Return the [X, Y] coordinate for the center point of the cell that contains the specified text.  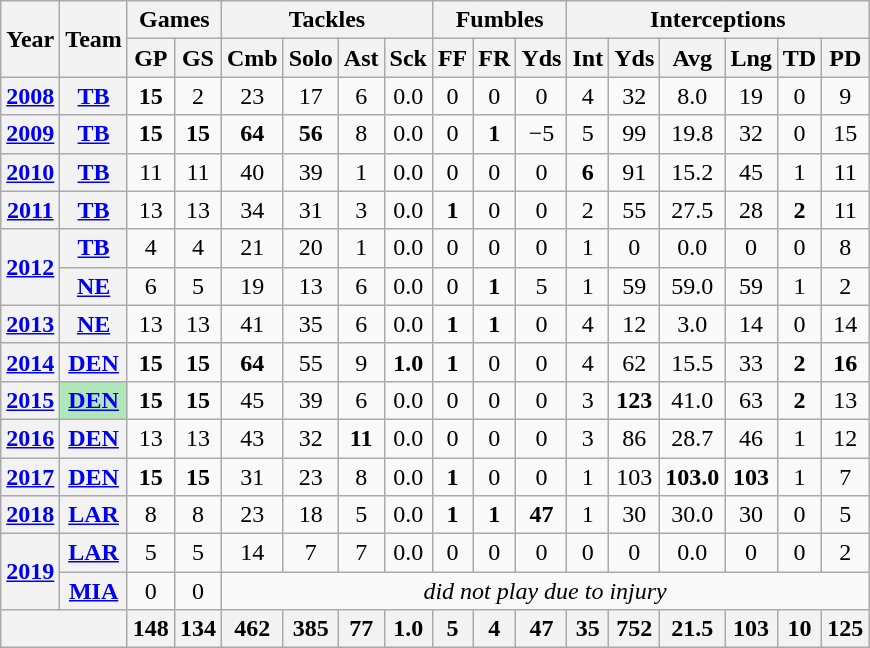
17 [310, 96]
41.0 [692, 400]
2014 [30, 362]
33 [751, 362]
−5 [542, 134]
28 [751, 210]
134 [198, 629]
2008 [30, 96]
PD [846, 58]
59.0 [692, 286]
Ast [361, 58]
148 [150, 629]
77 [361, 629]
15.5 [692, 362]
Lng [751, 58]
21.5 [692, 629]
Cmb [252, 58]
FF [452, 58]
30.0 [692, 515]
385 [310, 629]
28.7 [692, 438]
FR [494, 58]
2010 [30, 172]
40 [252, 172]
2018 [30, 515]
Solo [310, 58]
Interceptions [718, 20]
16 [846, 362]
462 [252, 629]
99 [634, 134]
103.0 [692, 477]
123 [634, 400]
Games [174, 20]
46 [751, 438]
3.0 [692, 324]
Int [588, 58]
752 [634, 629]
MIA [94, 591]
21 [252, 248]
86 [634, 438]
2011 [30, 210]
63 [751, 400]
62 [634, 362]
Fumbles [500, 20]
18 [310, 515]
2016 [30, 438]
Sck [408, 58]
56 [310, 134]
15.2 [692, 172]
2013 [30, 324]
2009 [30, 134]
34 [252, 210]
2017 [30, 477]
TD [799, 58]
8.0 [692, 96]
27.5 [692, 210]
10 [799, 629]
2012 [30, 267]
GS [198, 58]
Avg [692, 58]
GP [150, 58]
20 [310, 248]
Team [94, 39]
41 [252, 324]
19.8 [692, 134]
43 [252, 438]
did not play due to injury [544, 591]
Tackles [326, 20]
91 [634, 172]
2015 [30, 400]
125 [846, 629]
Year [30, 39]
2019 [30, 572]
